Detect which cell encompasses the target text, then output its [X, Y] center coordinate. 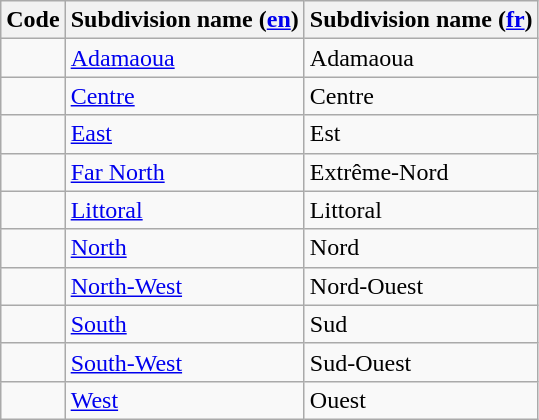
Subdivision name (en) [184, 20]
Sud [421, 324]
Nord [421, 248]
Sud-Ouest [421, 362]
Nord-Ouest [421, 286]
Ouest [421, 400]
Far North [184, 172]
North-West [184, 286]
Code [33, 20]
Subdivision name (fr) [421, 20]
Est [421, 134]
South [184, 324]
South-West [184, 362]
North [184, 248]
Extrême-Nord [421, 172]
West [184, 400]
East [184, 134]
